Return the [X, Y] coordinate for the center point of the cell that contains the specified text.  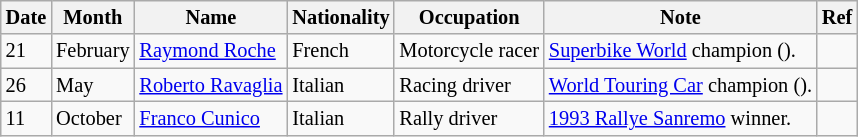
Raymond Roche [210, 51]
Occupation [468, 17]
World Touring Car champion (). [680, 85]
Ref [837, 17]
October [92, 118]
1993 Rallye Sanremo winner. [680, 118]
Name [210, 17]
Nationality [340, 17]
26 [26, 85]
Month [92, 17]
21 [26, 51]
May [92, 85]
February [92, 51]
Rally driver [468, 118]
French [340, 51]
Date [26, 17]
Superbike World champion (). [680, 51]
Roberto Ravaglia [210, 85]
Note [680, 17]
Racing driver [468, 85]
Motorcycle racer [468, 51]
Franco Cunico [210, 118]
11 [26, 118]
